Output the (x, y) coordinate of the center of the cell containing the given text.  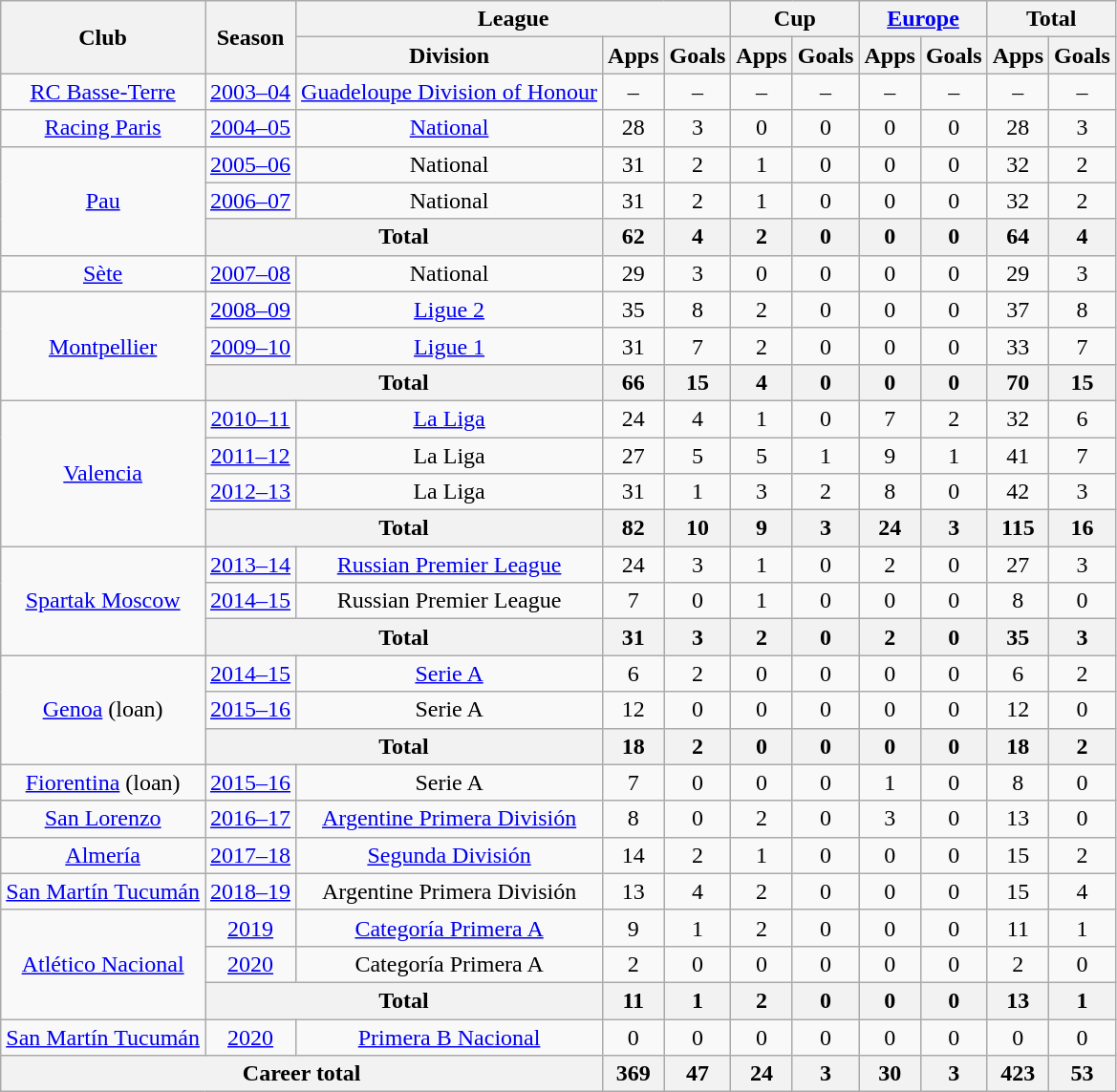
14 (634, 855)
Europe (923, 19)
2011–12 (250, 456)
League (514, 19)
2013–14 (250, 565)
53 (1083, 1074)
2010–11 (250, 418)
Ligue 1 (449, 346)
33 (1018, 346)
Division (449, 55)
Season (250, 37)
Almería (103, 855)
Club (103, 37)
Valencia (103, 473)
2008–09 (250, 310)
70 (1018, 382)
115 (1018, 528)
2016–17 (250, 819)
Genoa (loan) (103, 710)
Segunda División (449, 855)
2004–05 (250, 128)
Racing Paris (103, 128)
Fiorentina (loan) (103, 782)
2019 (250, 928)
San Lorenzo (103, 819)
Pau (103, 201)
2009–10 (250, 346)
Atlético Nacional (103, 964)
66 (634, 382)
16 (1083, 528)
2007–08 (250, 273)
62 (634, 237)
47 (698, 1074)
Career total (302, 1074)
37 (1018, 310)
Cup (795, 19)
2017–18 (250, 855)
Montpellier (103, 346)
30 (890, 1074)
Spartak Moscow (103, 601)
Sète (103, 273)
369 (634, 1074)
2006–07 (250, 201)
RC Basse-Terre (103, 92)
2018–19 (250, 891)
41 (1018, 456)
42 (1018, 492)
Primera B Nacional (449, 1037)
10 (698, 528)
Ligue 2 (449, 310)
2005–06 (250, 164)
Guadeloupe Division of Honour (449, 92)
423 (1018, 1074)
2012–13 (250, 492)
64 (1018, 237)
82 (634, 528)
2003–04 (250, 92)
